From the cell containing the given text, extract its center point as (x, y) coordinate. 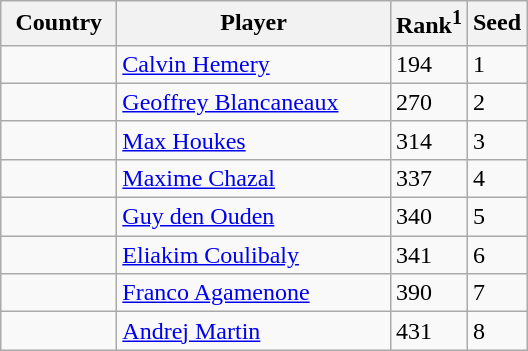
Andrej Martin (254, 331)
270 (428, 102)
4 (496, 178)
340 (428, 217)
Franco Agamenone (254, 293)
390 (428, 293)
337 (428, 178)
3 (496, 140)
Player (254, 24)
Max Houkes (254, 140)
Guy den Ouden (254, 217)
7 (496, 293)
341 (428, 255)
Calvin Hemery (254, 64)
314 (428, 140)
Geoffrey Blancaneaux (254, 102)
Rank1 (428, 24)
Seed (496, 24)
Eliakim Coulibaly (254, 255)
194 (428, 64)
2 (496, 102)
5 (496, 217)
8 (496, 331)
Maxime Chazal (254, 178)
Country (59, 24)
431 (428, 331)
1 (496, 64)
6 (496, 255)
